Return [x, y] of the center of cell containing provided text 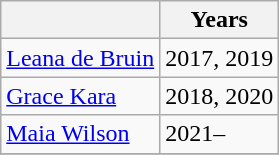
Years [220, 20]
2017, 2019 [220, 58]
Leana de Bruin [80, 58]
2021– [220, 134]
2018, 2020 [220, 96]
Grace Kara [80, 96]
Maia Wilson [80, 134]
